From the cell containing the given text, extract its center point as [X, Y] coordinate. 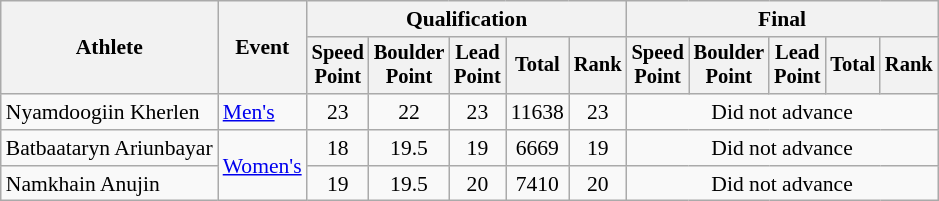
Men's [262, 112]
11638 [538, 112]
Event [262, 48]
Qualification [467, 19]
18 [338, 148]
Batbaataryn Ariunbayar [110, 148]
19.5 [409, 148]
Final [782, 19]
22 [409, 112]
Women's [262, 166]
Nyamdoogiin Kherlen [110, 112]
Athlete [110, 48]
6669 [538, 148]
